Detect which cell encompasses the target text, then output its (x, y) center coordinate. 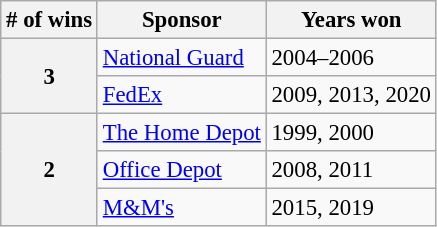
M&M's (182, 208)
Sponsor (182, 20)
2004–2006 (351, 58)
2008, 2011 (351, 170)
# of wins (50, 20)
1999, 2000 (351, 133)
National Guard (182, 58)
Office Depot (182, 170)
2015, 2019 (351, 208)
FedEx (182, 95)
2 (50, 170)
3 (50, 76)
Years won (351, 20)
2009, 2013, 2020 (351, 95)
The Home Depot (182, 133)
